Detect which cell encompasses the target text, then output its [X, Y] center coordinate. 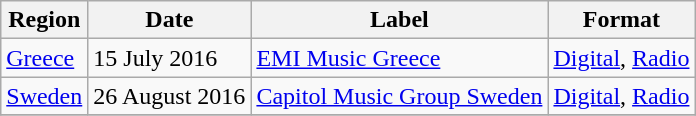
26 August 2016 [170, 96]
Capitol Music Group Sweden [400, 96]
Sweden [44, 96]
Label [400, 20]
Region [44, 20]
Date [170, 20]
Format [622, 20]
Greece [44, 58]
15 July 2016 [170, 58]
EMI Music Greece [400, 58]
